Return (X, Y) of the center of cell containing provided text 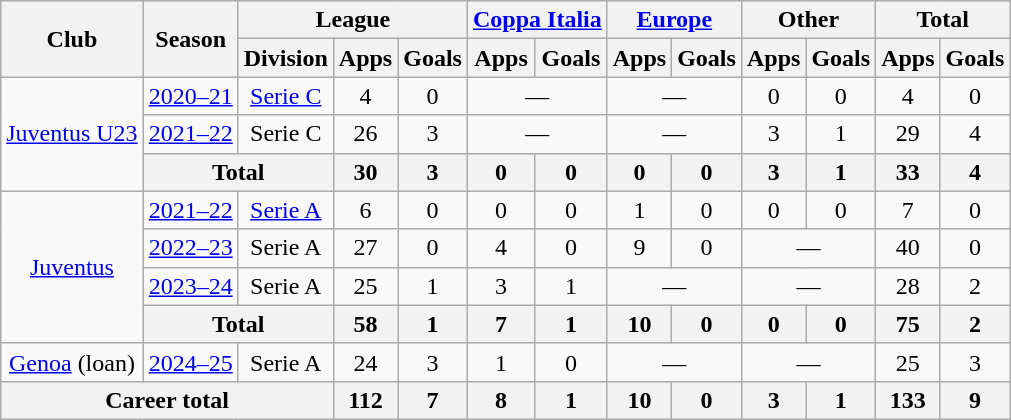
24 (365, 362)
Coppa Italia (537, 20)
Season (190, 39)
2022–23 (190, 248)
30 (365, 172)
2023–24 (190, 286)
8 (500, 400)
Europe (674, 20)
33 (908, 172)
58 (365, 324)
Club (72, 39)
Career total (168, 400)
27 (365, 248)
75 (908, 324)
28 (908, 286)
Juventus U23 (72, 134)
Genoa (loan) (72, 362)
2024–25 (190, 362)
112 (365, 400)
League (352, 20)
29 (908, 134)
26 (365, 134)
40 (908, 248)
Division (286, 58)
133 (908, 400)
Other (808, 20)
6 (365, 210)
Juventus (72, 267)
2020–21 (190, 96)
